Locate the cell with the specified text and output its [X, Y] center coordinate. 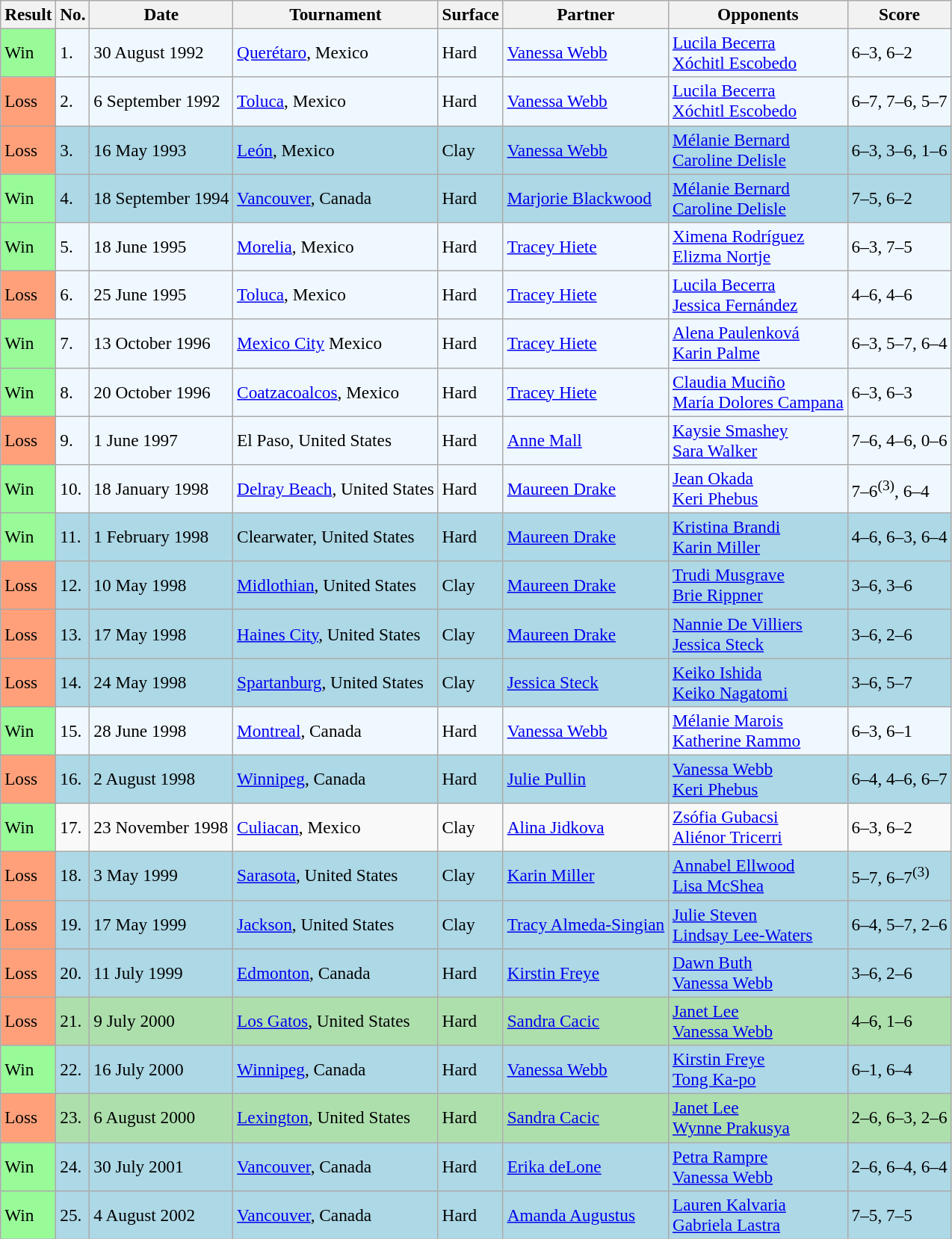
6 September 1992 [161, 102]
2. [73, 102]
Jean Okada Keri Phebus [758, 489]
Anne Mall [586, 439]
11. [73, 537]
Coatzacoalcos, Mexico [336, 392]
12. [73, 586]
Spartanburg, United States [336, 682]
3 May 1999 [161, 876]
18 September 1994 [161, 197]
Erika deLone [586, 1166]
Lucila Becerra Jessica Fernández [758, 294]
Julie Pullin [586, 779]
Sarasota, United States [336, 876]
22. [73, 1069]
4 August 2002 [161, 1215]
30 July 2001 [161, 1166]
6–3, 5–7, 6–4 [900, 344]
Marjorie Blackwood [586, 197]
Score [900, 14]
18 January 1998 [161, 489]
17 May 1998 [161, 634]
23 November 1998 [161, 828]
20. [73, 973]
7. [73, 344]
18 June 1995 [161, 247]
Jessica Steck [586, 682]
25 June 1995 [161, 294]
15. [73, 731]
16. [73, 779]
Delray Beach, United States [336, 489]
Julie Steven Lindsay Lee-Waters [758, 924]
16 May 1993 [161, 149]
Ximena Rodríguez Elizma Nortje [758, 247]
3–6, 3–6 [900, 586]
9 July 2000 [161, 1021]
4. [73, 197]
Lauren Kalvaria Gabriela Lastra [758, 1215]
24. [73, 1166]
18. [73, 876]
13 October 1996 [161, 344]
6–1, 6–4 [900, 1069]
Opponents [758, 14]
19. [73, 924]
6–3, 7–5 [900, 247]
Querétaro, Mexico [336, 52]
11 July 1999 [161, 973]
Dawn Buth Vanessa Webb [758, 973]
4–6, 1–6 [900, 1021]
10 May 1998 [161, 586]
28 June 1998 [161, 731]
Partner [586, 14]
Janet Lee Vanessa Webb [758, 1021]
6–3, 3–6, 1–6 [900, 149]
7–5, 6–2 [900, 197]
León, Mexico [336, 149]
Morelia, Mexico [336, 247]
Keiko Ishida Keiko Nagatomi [758, 682]
1. [73, 52]
6–4, 4–6, 6–7 [900, 779]
Claudia Muciño María Dolores Campana [758, 392]
9. [73, 439]
7–5, 7–5 [900, 1215]
Karin Miller [586, 876]
6. [73, 294]
17. [73, 828]
13. [73, 634]
1 February 1998 [161, 537]
7–6(3), 6–4 [900, 489]
Los Gatos, United States [336, 1021]
Culiacan, Mexico [336, 828]
2–6, 6–3, 2–6 [900, 1118]
16 July 2000 [161, 1069]
8. [73, 392]
5. [73, 247]
Clearwater, United States [336, 537]
Midlothian, United States [336, 586]
Haines City, United States [336, 634]
17 May 1999 [161, 924]
Trudi Musgrave Brie Rippner [758, 586]
Edmonton, Canada [336, 973]
Kristina Brandi Karin Miller [758, 537]
No. [73, 14]
Jackson, United States [336, 924]
Nannie De Villiers Jessica Steck [758, 634]
Alena Paulenková Karin Palme [758, 344]
21. [73, 1021]
Tracy Almeda-Singian [586, 924]
1 June 1997 [161, 439]
2–6, 6–4, 6–4 [900, 1166]
Kaysie Smashey Sara Walker [758, 439]
6–3, 6–1 [900, 731]
20 October 1996 [161, 392]
2 August 1998 [161, 779]
4–6, 6–3, 6–4 [900, 537]
Lexington, United States [336, 1118]
Janet Lee Wynne Prakusya [758, 1118]
5–7, 6–7(3) [900, 876]
6–4, 5–7, 2–6 [900, 924]
23. [73, 1118]
Alina Jidkova [586, 828]
7–6, 4–6, 0–6 [900, 439]
30 August 1992 [161, 52]
3–6, 5–7 [900, 682]
10. [73, 489]
Amanda Augustus [586, 1215]
Vanessa Webb Keri Phebus [758, 779]
Kirstin Freye [586, 973]
Zsófia Gubacsi Aliénor Tricerri [758, 828]
6–3, 6–3 [900, 392]
4–6, 4–6 [900, 294]
Mexico City Mexico [336, 344]
3. [73, 149]
Annabel Ellwood Lisa McShea [758, 876]
Mélanie Marois Katherine Rammo [758, 731]
Tournament [336, 14]
Surface [471, 14]
6–7, 7–6, 5–7 [900, 102]
El Paso, United States [336, 439]
Kirstin Freye Tong Ka-po [758, 1069]
24 May 1998 [161, 682]
14. [73, 682]
Petra Rampre Vanessa Webb [758, 1166]
Date [161, 14]
6 August 2000 [161, 1118]
Montreal, Canada [336, 731]
Result [28, 14]
25. [73, 1215]
